Output the (x, y) coordinate of the center of the cell containing the given text.  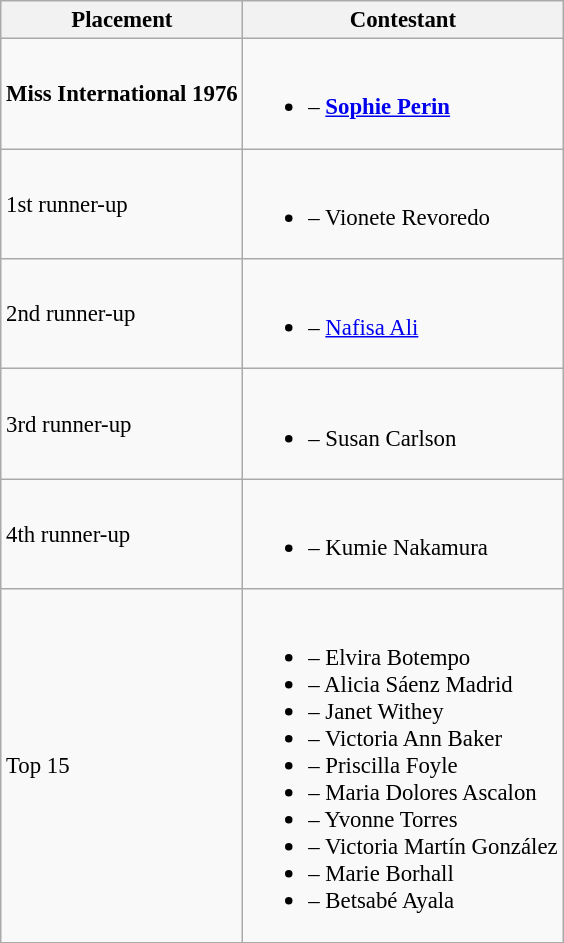
1st runner-up (122, 204)
– Vionete Revoredo (403, 204)
– Nafisa Ali (403, 314)
Contestant (403, 20)
– Susan Carlson (403, 424)
Placement (122, 20)
– Sophie Perin (403, 94)
4th runner-up (122, 534)
2nd runner-up (122, 314)
– Kumie Nakamura (403, 534)
Miss International 1976 (122, 94)
3rd runner-up (122, 424)
Top 15 (122, 766)
